Output the [x, y] coordinate of the center of the cell containing the given text.  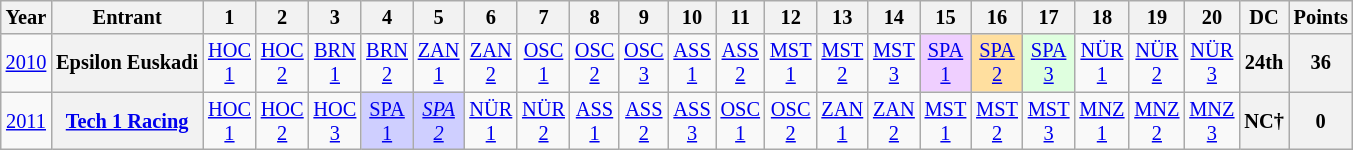
5 [439, 17]
MNZ1 [1102, 121]
24th [1264, 63]
Tech 1 Racing [127, 121]
MNZ2 [1156, 121]
11 [740, 17]
HOC3 [336, 121]
19 [1156, 17]
12 [791, 17]
DC [1264, 17]
9 [644, 17]
1 [230, 17]
17 [1049, 17]
SPA3 [1049, 63]
6 [490, 17]
3 [336, 17]
BRN2 [387, 63]
Points [1321, 17]
MNZ3 [1212, 121]
8 [594, 17]
OSC3 [644, 63]
4 [387, 17]
14 [894, 17]
2 [282, 17]
15 [946, 17]
7 [544, 17]
2011 [26, 121]
20 [1212, 17]
16 [997, 17]
NC† [1264, 121]
0 [1321, 121]
18 [1102, 17]
BRN1 [336, 63]
13 [842, 17]
10 [692, 17]
NÜR3 [1212, 63]
Entrant [127, 17]
Epsilon Euskadi [127, 63]
36 [1321, 63]
2010 [26, 63]
Year [26, 17]
ASS3 [692, 121]
